Extract the [X, Y] coordinate from the center of the cell holding the provided text.  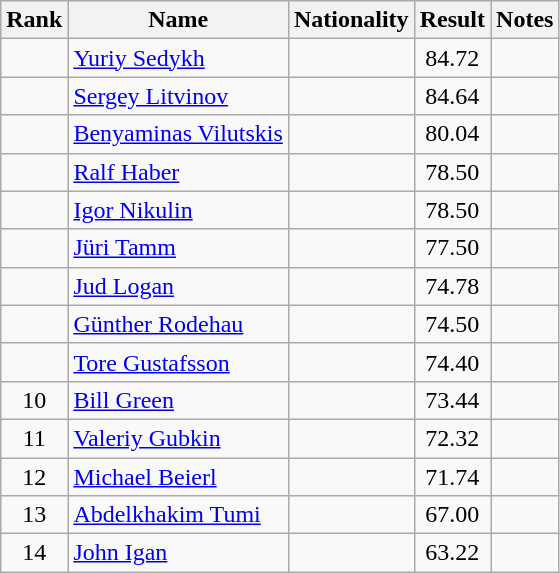
73.44 [452, 400]
84.72 [452, 58]
13 [34, 515]
Rank [34, 20]
10 [34, 400]
74.50 [452, 324]
74.78 [452, 286]
Nationality [351, 20]
14 [34, 553]
84.64 [452, 96]
Igor Nikulin [178, 210]
Jud Logan [178, 286]
Ralf Haber [178, 172]
Yuriy Sedykh [178, 58]
Valeriy Gubkin [178, 438]
Michael Beierl [178, 477]
Sergey Litvinov [178, 96]
80.04 [452, 134]
77.50 [452, 248]
11 [34, 438]
Notes [525, 20]
Jüri Tamm [178, 248]
67.00 [452, 515]
Benyaminas Vilutskis [178, 134]
Abdelkhakim Tumi [178, 515]
Tore Gustafsson [178, 362]
John Igan [178, 553]
12 [34, 477]
72.32 [452, 438]
63.22 [452, 553]
Name [178, 20]
Bill Green [178, 400]
74.40 [452, 362]
Günther Rodehau [178, 324]
Result [452, 20]
71.74 [452, 477]
